From the cell containing the given text, extract its center point as (x, y) coordinate. 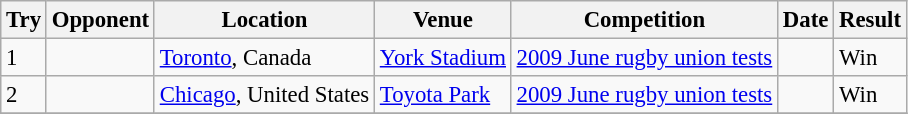
Location (264, 20)
Toronto, Canada (264, 58)
Result (870, 20)
Venue (444, 20)
Toyota Park (444, 95)
Chicago, United States (264, 95)
Competition (644, 20)
Try (24, 20)
Date (806, 20)
1 (24, 58)
Opponent (100, 20)
York Stadium (444, 58)
2 (24, 95)
